Scan for the cell matching the given text and deliver its [X, Y] coordinate at center. 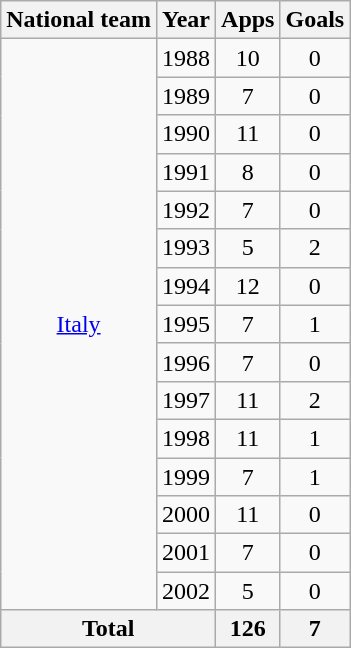
2000 [186, 515]
2001 [186, 553]
1994 [186, 286]
Apps [248, 20]
126 [248, 629]
1998 [186, 438]
1992 [186, 210]
1989 [186, 96]
Italy [79, 324]
Total [108, 629]
1993 [186, 248]
8 [248, 172]
1997 [186, 400]
12 [248, 286]
Goals [315, 20]
1996 [186, 362]
1995 [186, 324]
1991 [186, 172]
2002 [186, 591]
1990 [186, 134]
Year [186, 20]
10 [248, 58]
1999 [186, 477]
1988 [186, 58]
National team [79, 20]
